Capture the cell that displays the provided text and extract its [x, y] central coordinate. 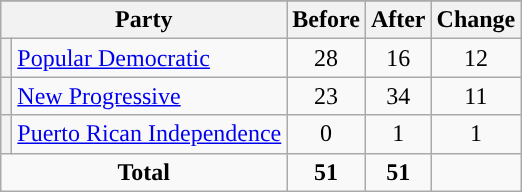
Party [144, 20]
Change [476, 20]
11 [476, 96]
Before [326, 20]
28 [326, 58]
0 [326, 134]
16 [398, 58]
After [398, 20]
12 [476, 58]
Popular Democratic [150, 58]
Puerto Rican Independence [150, 134]
34 [398, 96]
23 [326, 96]
Total [144, 172]
New Progressive [150, 96]
